Locate the cell with the specified text and output its (X, Y) center coordinate. 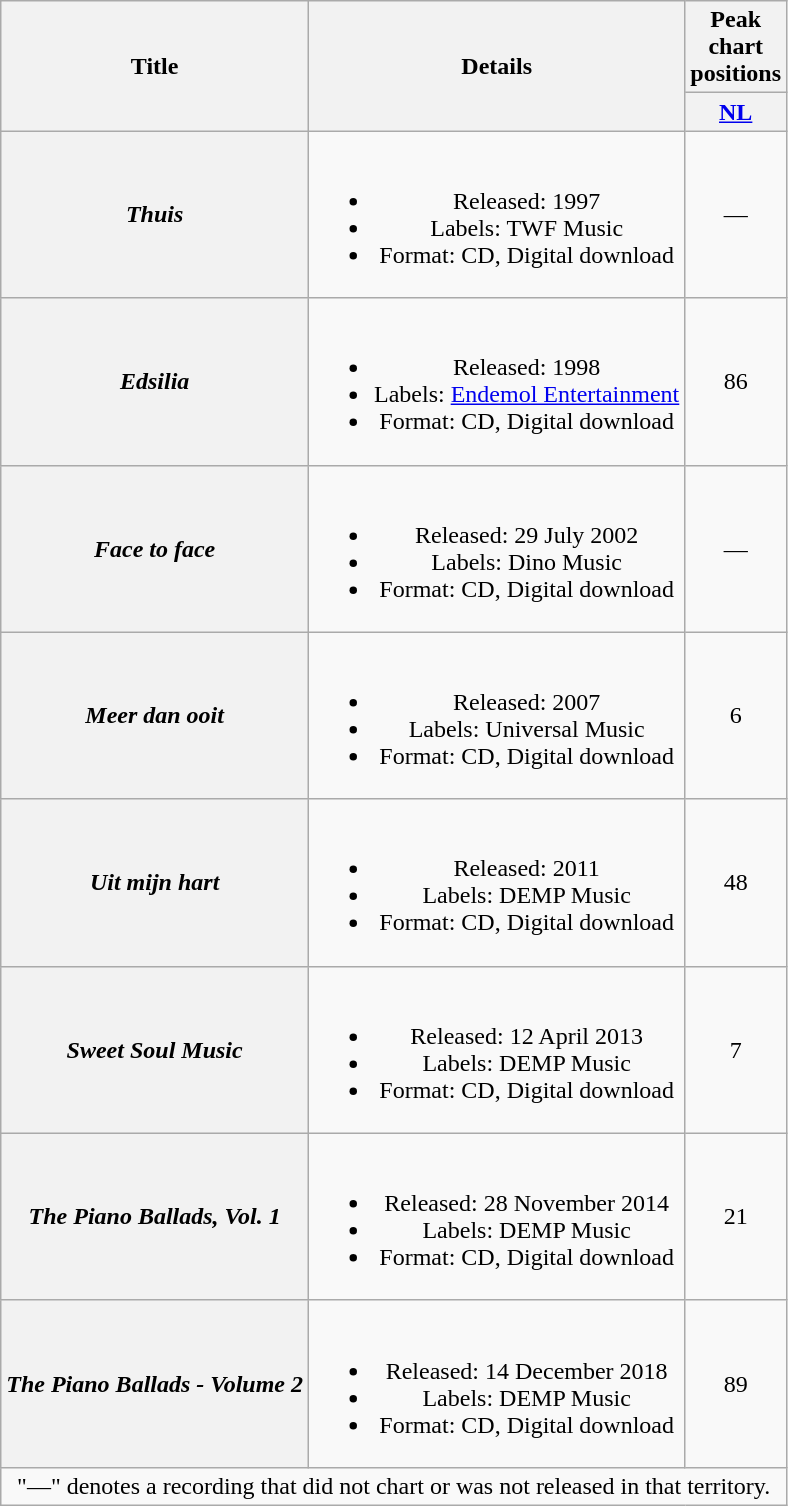
89 (736, 1384)
Released: 2011Labels: DEMP MusicFormat: CD, Digital download (497, 882)
21 (736, 1216)
7 (736, 1050)
Released: 2007Labels: Universal MusicFormat: CD, Digital download (497, 716)
Peak chart positions (736, 47)
Sweet Soul Music (155, 1050)
Thuis (155, 214)
The Piano Ballads - Volume 2 (155, 1384)
Released: 12 April 2013Labels: DEMP MusicFormat: CD, Digital download (497, 1050)
The Piano Ballads, Vol. 1 (155, 1216)
Uit mijn hart (155, 882)
Released: 1997Labels: TWF MusicFormat: CD, Digital download (497, 214)
86 (736, 382)
Edsilia (155, 382)
Meer dan ooit (155, 716)
Released: 1998Labels: Endemol EntertainmentFormat: CD, Digital download (497, 382)
Released: 28 November 2014Labels: DEMP MusicFormat: CD, Digital download (497, 1216)
"—" denotes a recording that did not chart or was not released in that territory. (394, 1486)
Title (155, 66)
48 (736, 882)
NL (736, 112)
6 (736, 716)
Released: 14 December 2018Labels: DEMP MusicFormat: CD, Digital download (497, 1384)
Released: 29 July 2002Labels: Dino MusicFormat: CD, Digital download (497, 548)
Details (497, 66)
Face to face (155, 548)
